Return [x, y] of the center of cell containing provided text 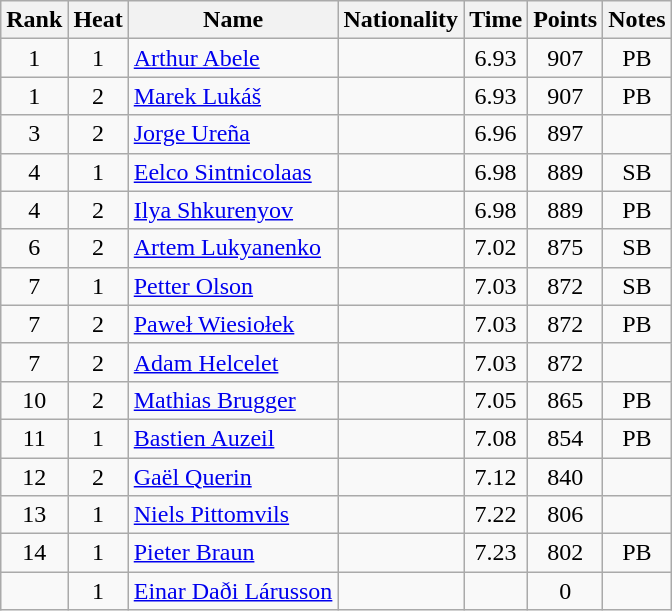
865 [566, 400]
Mathias Brugger [233, 400]
Pieter Braun [233, 553]
Adam Helcelet [233, 362]
Marek Lukáš [233, 96]
7.08 [496, 438]
11 [34, 438]
6 [34, 248]
14 [34, 553]
854 [566, 438]
Artem Lukyanenko [233, 248]
Time [496, 20]
802 [566, 553]
Arthur Abele [233, 58]
Rank [34, 20]
Eelco Sintnicolaas [233, 172]
Jorge Ureña [233, 134]
Heat [98, 20]
12 [34, 477]
10 [34, 400]
7.23 [496, 553]
13 [34, 515]
Paweł Wiesiołek [233, 324]
Notes [637, 20]
875 [566, 248]
Points [566, 20]
897 [566, 134]
7.22 [496, 515]
7.12 [496, 477]
6.96 [496, 134]
Bastien Auzeil [233, 438]
Petter Olson [233, 286]
Ilya Shkurenyov [233, 210]
Gaël Querin [233, 477]
7.02 [496, 248]
7.05 [496, 400]
Einar Daði Lárusson [233, 591]
Nationality [401, 20]
3 [34, 134]
840 [566, 477]
806 [566, 515]
0 [566, 591]
Niels Pittomvils [233, 515]
Name [233, 20]
